Locate the cell with the specified text and output its (x, y) center coordinate. 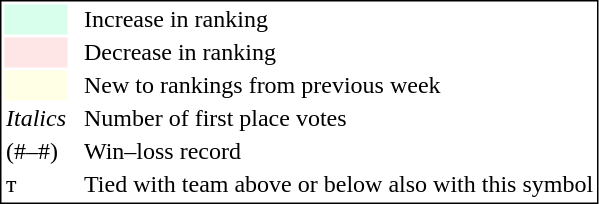
Increase in ranking (338, 19)
(#–#) (36, 151)
Win–loss record (338, 151)
Tied with team above or below also with this symbol (338, 185)
т (36, 185)
Decrease in ranking (338, 53)
Italics (36, 119)
New to rankings from previous week (338, 85)
Number of first place votes (338, 119)
